Scan for the cell matching the given text and deliver its (X, Y) coordinate at center. 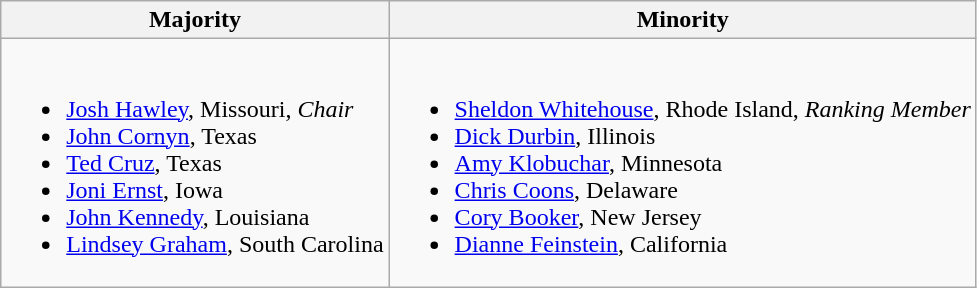
Minority (682, 20)
Majority (195, 20)
Josh Hawley, Missouri, ChairJohn Cornyn, TexasTed Cruz, TexasJoni Ernst, IowaJohn Kennedy, LouisianaLindsey Graham, South Carolina (195, 163)
